Return [X, Y] of the center of cell containing provided text 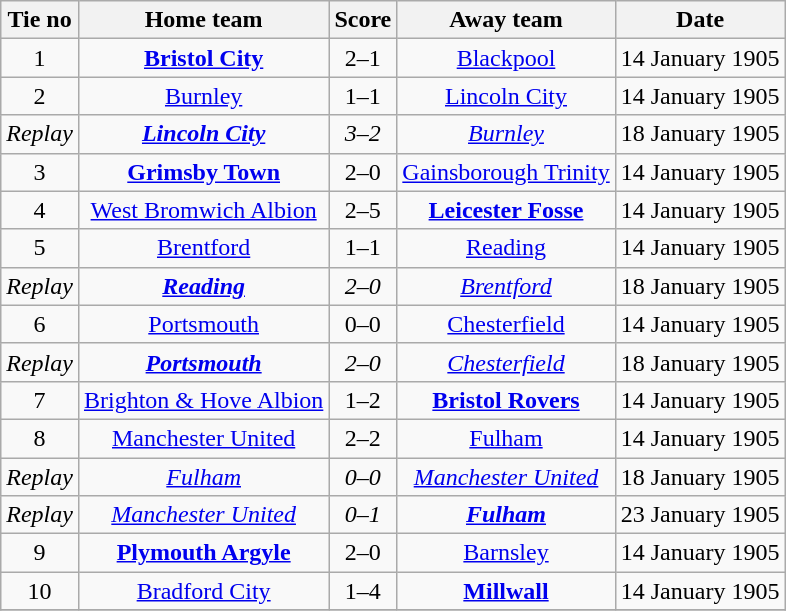
1–4 [363, 591]
Leicester Fosse [506, 210]
5 [40, 248]
Blackpool [506, 58]
3–2 [363, 134]
1 [40, 58]
1–2 [363, 400]
7 [40, 400]
9 [40, 553]
Gainsborough Trinity [506, 172]
West Bromwich Albion [203, 210]
6 [40, 324]
Home team [203, 20]
2–5 [363, 210]
3 [40, 172]
23 January 1905 [700, 515]
Away team [506, 20]
Score [363, 20]
4 [40, 210]
8 [40, 438]
Barnsley [506, 553]
Bristol City [203, 58]
10 [40, 591]
Bradford City [203, 591]
2–2 [363, 438]
Brighton & Hove Albion [203, 400]
Bristol Rovers [506, 400]
2 [40, 96]
0–1 [363, 515]
Date [700, 20]
Plymouth Argyle [203, 553]
Millwall [506, 591]
Grimsby Town [203, 172]
Tie no [40, 20]
2–1 [363, 58]
